For the text-containing cell, return its midpoint in (X, Y) coordinate format. 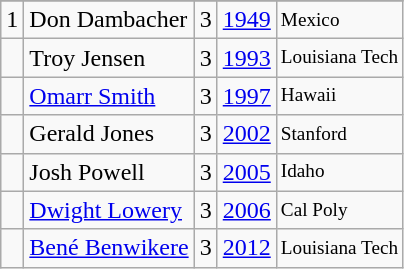
Mexico (339, 20)
Josh Powell (109, 172)
Stanford (339, 134)
2006 (246, 210)
2002 (246, 134)
Hawaii (339, 96)
Idaho (339, 172)
2005 (246, 172)
Don Dambacher (109, 20)
1993 (246, 58)
Dwight Lowery (109, 210)
1 (12, 20)
Cal Poly (339, 210)
Gerald Jones (109, 134)
1997 (246, 96)
Omarr Smith (109, 96)
Troy Jensen (109, 58)
2012 (246, 248)
1949 (246, 20)
Bené Benwikere (109, 248)
